Pinpoint the cell where the given text exists, returning its (x, y) midpoint coordinate. 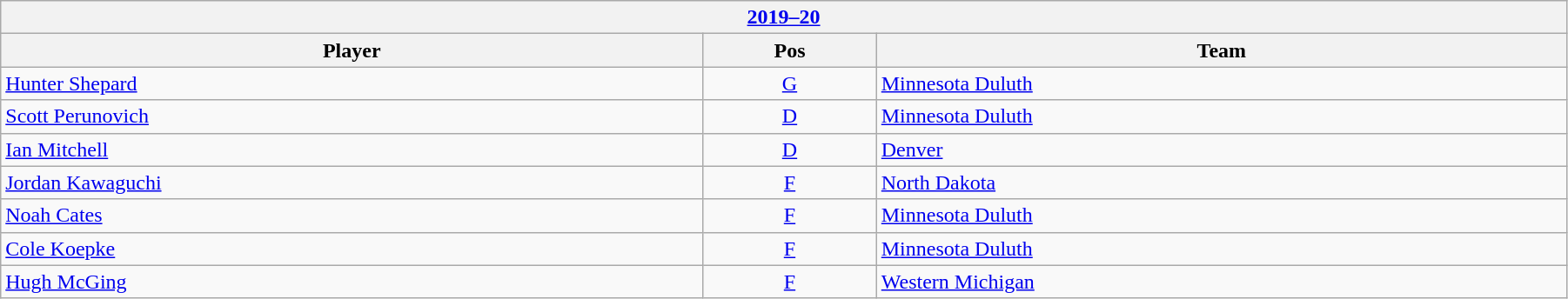
Ian Mitchell (352, 149)
Hunter Shepard (352, 83)
Noah Cates (352, 216)
Cole Koepke (352, 249)
Western Michigan (1222, 282)
Pos (790, 50)
G (790, 83)
Player (352, 50)
North Dakota (1222, 183)
Denver (1222, 149)
Scott Perunovich (352, 116)
2019–20 (784, 17)
Hugh McGing (352, 282)
Team (1222, 50)
Jordan Kawaguchi (352, 183)
